Capture the cell that displays the provided text and extract its (x, y) central coordinate. 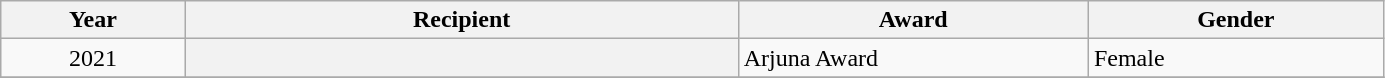
Year (93, 20)
Award (913, 20)
Arjuna Award (913, 58)
Gender (1236, 20)
Recipient (462, 20)
Female (1236, 58)
2021 (93, 58)
